Output the (X, Y) coordinate of the center of the cell containing the given text.  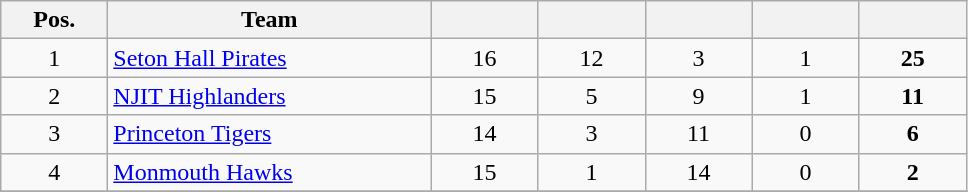
9 (698, 96)
Princeton Tigers (270, 134)
16 (484, 58)
NJIT Highlanders (270, 96)
5 (592, 96)
12 (592, 58)
Seton Hall Pirates (270, 58)
Monmouth Hawks (270, 172)
4 (54, 172)
6 (912, 134)
25 (912, 58)
Pos. (54, 20)
Team (270, 20)
